Return [X, Y] of the center of cell containing provided text 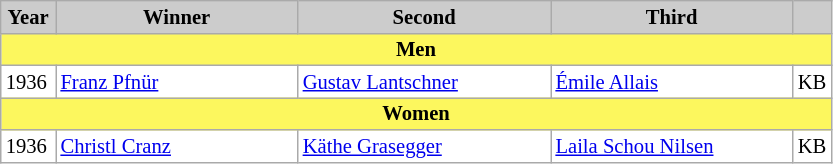
Gustav Lantschner [424, 81]
Émile Allais [671, 81]
Men [416, 49]
Franz Pfnür [177, 81]
Winner [177, 16]
Christl Cranz [177, 146]
Laila Schou Nilsen [671, 146]
Women [416, 113]
Second [424, 16]
Third [671, 16]
Year [28, 16]
Käthe Grasegger [424, 146]
